Provide the [X, Y] coordinate of the cell's center where the given text is located.  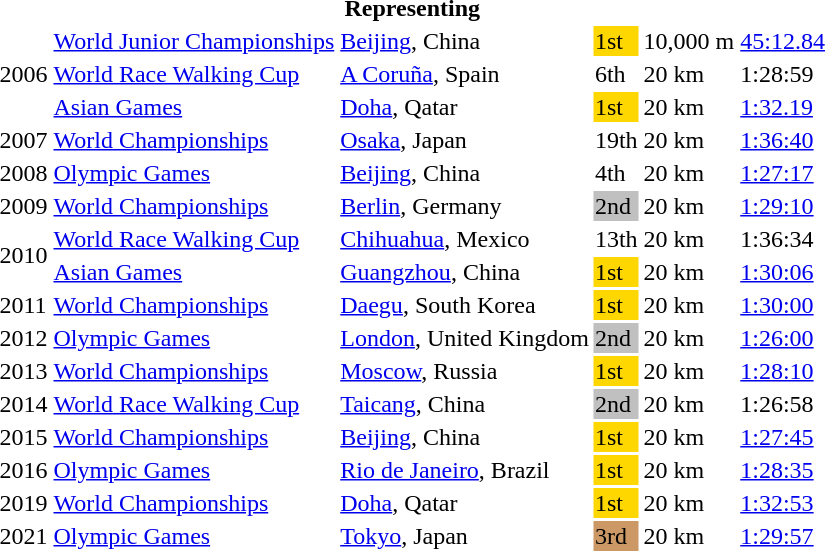
6th [616, 74]
London, United Kingdom [465, 338]
13th [616, 239]
Moscow, Russia [465, 371]
3rd [616, 536]
Berlin, Germany [465, 206]
10,000 m [689, 41]
Guangzhou, China [465, 272]
Osaka, Japan [465, 140]
A Coruña, Spain [465, 74]
Rio de Janeiro, Brazil [465, 470]
Tokyo, Japan [465, 536]
Chihuahua, Mexico [465, 239]
19th [616, 140]
World Junior Championships [194, 41]
Taicang, China [465, 404]
Daegu, South Korea [465, 305]
4th [616, 173]
